Provide the (x, y) coordinate of the cell's center where the given text is located.  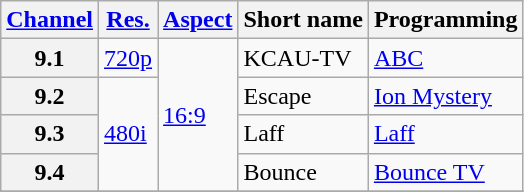
Programming (446, 20)
9.4 (50, 172)
KCAU-TV (303, 58)
Aspect (198, 20)
720p (128, 58)
ABC (446, 58)
9.3 (50, 134)
9.2 (50, 96)
Res. (128, 20)
Channel (50, 20)
16:9 (198, 115)
Bounce (303, 172)
480i (128, 134)
Escape (303, 96)
Bounce TV (446, 172)
9.1 (50, 58)
Ion Mystery (446, 96)
Short name (303, 20)
